Return the (x, y) coordinate for the center point of the cell that contains the specified text.  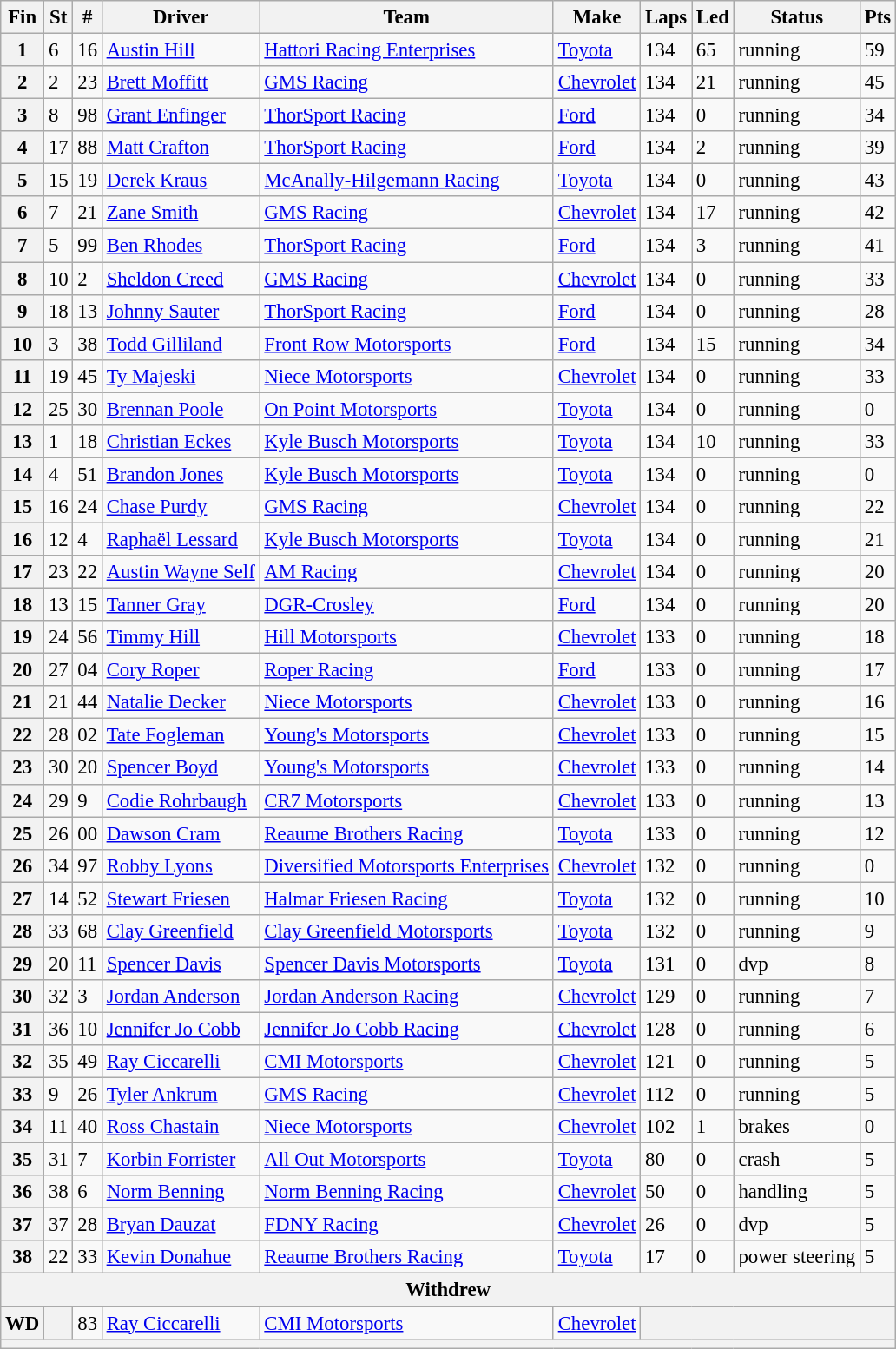
Ty Majeski (181, 376)
Tanner Gray (181, 605)
Johnny Sauter (181, 311)
128 (667, 1029)
Ross Chastain (181, 1127)
97 (87, 865)
Halmar Friesen Racing (406, 898)
Spencer Davis (181, 964)
42 (877, 213)
Team (406, 17)
40 (87, 1127)
Tate Fogleman (181, 735)
Jennifer Jo Cobb (181, 1029)
Brennan Poole (181, 409)
Clay Greenfield Motorsports (406, 931)
44 (87, 702)
Raphaël Lessard (181, 539)
Hattori Racing Enterprises (406, 50)
Natalie Decker (181, 702)
Dawson Cram (181, 833)
65 (714, 50)
WD (23, 1323)
112 (667, 1095)
Derek Kraus (181, 181)
Austin Wayne Self (181, 572)
39 (877, 148)
McAnally-Hilgemann Racing (406, 181)
Todd Gilliland (181, 344)
Kevin Donahue (181, 1258)
02 (87, 735)
# (87, 17)
Clay Greenfield (181, 931)
Norm Benning Racing (406, 1192)
power steering (797, 1258)
Ben Rhodes (181, 246)
Codie Rohrbaugh (181, 800)
CR7 Motorsports (406, 800)
59 (877, 50)
On Point Motorsports (406, 409)
121 (667, 1062)
Korbin Forrister (181, 1160)
Zane Smith (181, 213)
Robby Lyons (181, 865)
04 (87, 670)
43 (877, 181)
Laps (667, 17)
Bryan Dauzat (181, 1225)
83 (87, 1323)
Front Row Motorsports (406, 344)
handling (797, 1192)
80 (667, 1160)
Grant Enfinger (181, 115)
crash (797, 1160)
49 (87, 1062)
Cory Roper (181, 670)
Pts (877, 17)
Brandon Jones (181, 474)
51 (87, 474)
Christian Eckes (181, 442)
Jennifer Jo Cobb Racing (406, 1029)
Timmy Hill (181, 637)
DGR-Crosley (406, 605)
Matt Crafton (181, 148)
68 (87, 931)
Stewart Friesen (181, 898)
Tyler Ankrum (181, 1095)
131 (667, 964)
Brett Moffitt (181, 82)
Fin (23, 17)
99 (87, 246)
Make (596, 17)
AM Racing (406, 572)
102 (667, 1127)
Jordan Anderson Racing (406, 997)
00 (87, 833)
Spencer Boyd (181, 768)
All Out Motorsports (406, 1160)
brakes (797, 1127)
St (59, 17)
Status (797, 17)
56 (87, 637)
50 (667, 1192)
Hill Motorsports (406, 637)
Driver (181, 17)
Withdrew (448, 1290)
41 (877, 246)
Norm Benning (181, 1192)
129 (667, 997)
Led (714, 17)
52 (87, 898)
FDNY Racing (406, 1225)
Chase Purdy (181, 507)
Spencer Davis Motorsports (406, 964)
88 (87, 148)
Sheldon Creed (181, 279)
98 (87, 115)
Austin Hill (181, 50)
Diversified Motorsports Enterprises (406, 865)
Jordan Anderson (181, 997)
Roper Racing (406, 670)
